Return (X, Y) of the center of cell containing provided text 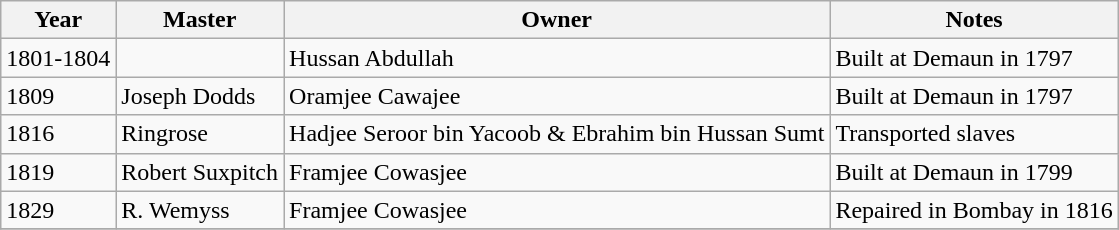
Master (200, 20)
Owner (557, 20)
Joseph Dodds (200, 96)
R. Wemyss (200, 210)
Repaired in Bombay in 1816 (974, 210)
1816 (58, 134)
1809 (58, 96)
Transported slaves (974, 134)
Ringrose (200, 134)
1801-1804 (58, 58)
Notes (974, 20)
Oramjee Cawajee (557, 96)
Hussan Abdullah (557, 58)
1819 (58, 172)
Built at Demaun in 1799 (974, 172)
Year (58, 20)
Hadjee Seroor bin Yacoob & Ebrahim bin Hussan Sumt (557, 134)
1829 (58, 210)
Robert Suxpitch (200, 172)
